Locate the cell with the specified text and output its (x, y) center coordinate. 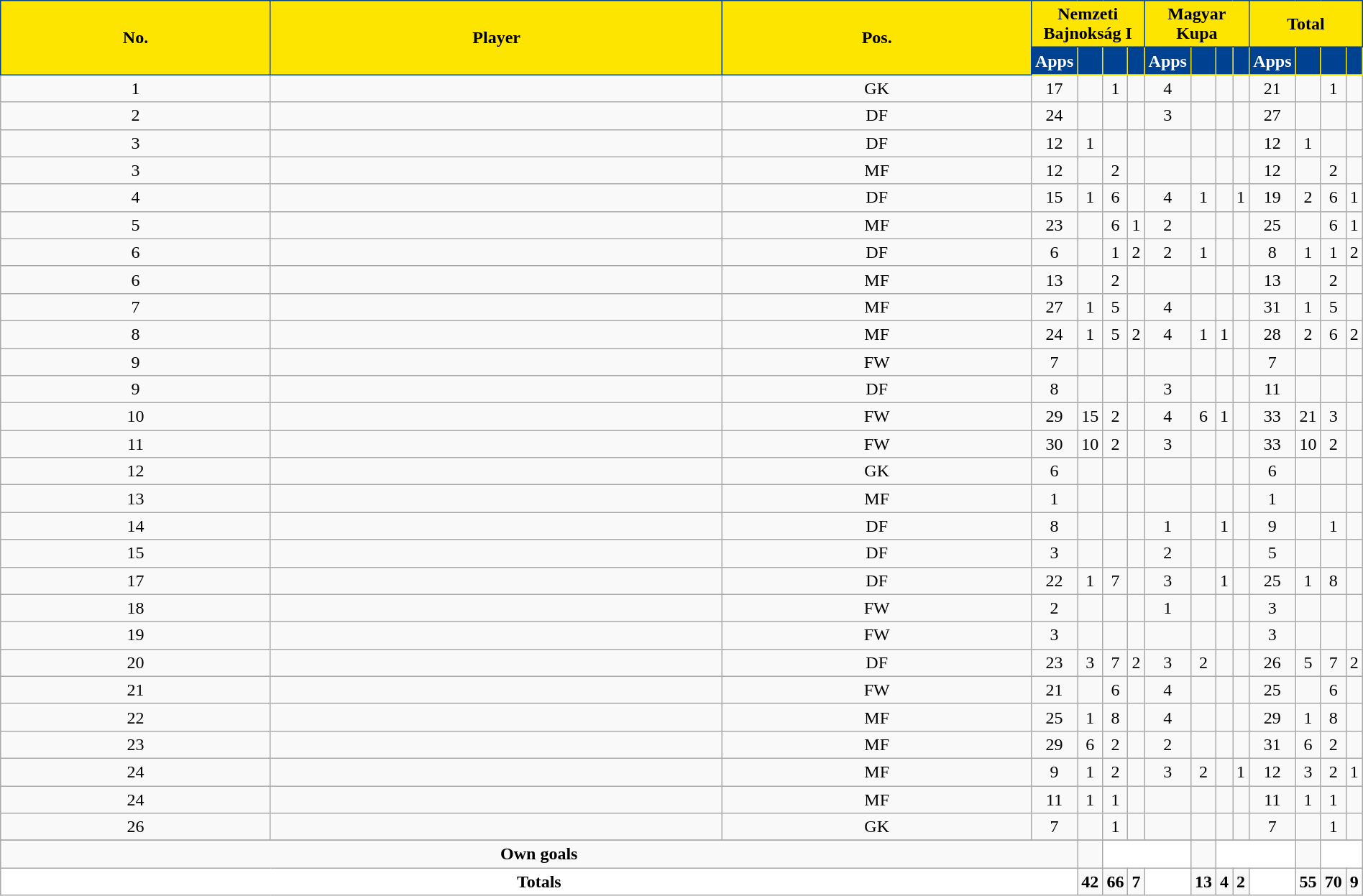
No. (136, 37)
66 (1116, 882)
Totals (539, 882)
Nemzeti Bajnokság I (1088, 24)
Own goals (539, 854)
20 (136, 662)
42 (1090, 882)
18 (136, 608)
Pos. (877, 37)
Total (1306, 24)
Magyar Kupa (1197, 24)
70 (1333, 882)
55 (1308, 882)
14 (136, 526)
30 (1054, 444)
28 (1272, 334)
Player (496, 37)
